Pinpoint the cell where the given text exists, returning its (x, y) midpoint coordinate. 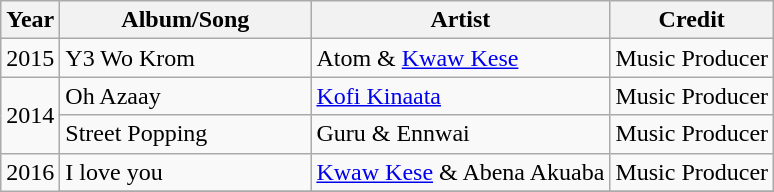
2016 (30, 172)
Album/Song (186, 20)
Kofi Kinaata (460, 96)
2014 (30, 115)
Year (30, 20)
I love you (186, 172)
Oh Azaay (186, 96)
2015 (30, 58)
Guru & Ennwai (460, 134)
Credit (692, 20)
Atom & Kwaw Kese (460, 58)
Artist (460, 20)
Y3 Wo Krom (186, 58)
Street Popping (186, 134)
Kwaw Kese & Abena Akuaba (460, 172)
